Search for the cell housing the specified text and yield its (x, y) center coordinate. 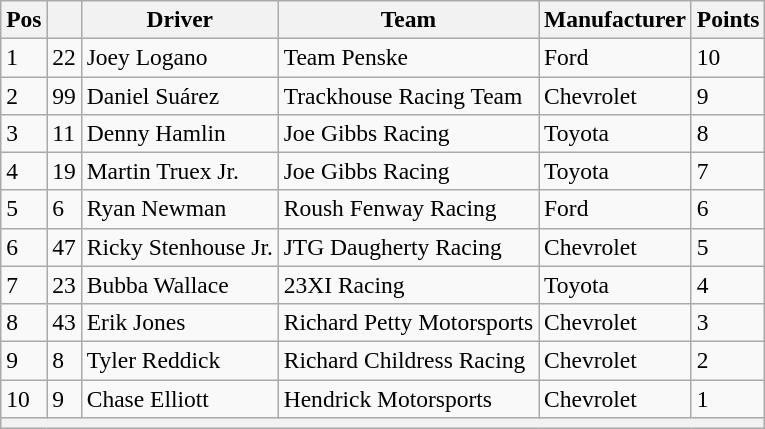
Richard Childress Racing (408, 360)
47 (64, 247)
Bubba Wallace (180, 285)
Manufacturer (616, 19)
23 (64, 285)
Ryan Newman (180, 209)
Martin Truex Jr. (180, 171)
Pos (24, 19)
99 (64, 95)
Roush Fenway Racing (408, 209)
Team Penske (408, 57)
19 (64, 171)
Trackhouse Racing Team (408, 95)
Richard Petty Motorsports (408, 322)
Daniel Suárez (180, 95)
JTG Daugherty Racing (408, 247)
Erik Jones (180, 322)
Team (408, 19)
22 (64, 57)
Hendrick Motorsports (408, 398)
Tyler Reddick (180, 360)
Chase Elliott (180, 398)
Ricky Stenhouse Jr. (180, 247)
43 (64, 322)
23XI Racing (408, 285)
Driver (180, 19)
Denny Hamlin (180, 133)
Points (728, 19)
Joey Logano (180, 57)
11 (64, 133)
